Find where the given text appears and provide that cell's center as [x, y] coordinate. 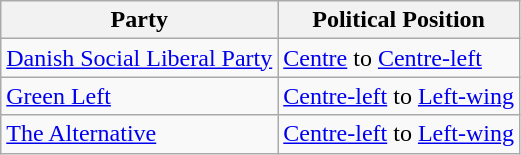
Party [140, 20]
Danish Social Liberal Party [140, 58]
Political Position [399, 20]
Green Left [140, 96]
The Alternative [140, 134]
Centre to Centre-left [399, 58]
